Output the [x, y] coordinate of the center of the cell containing the given text.  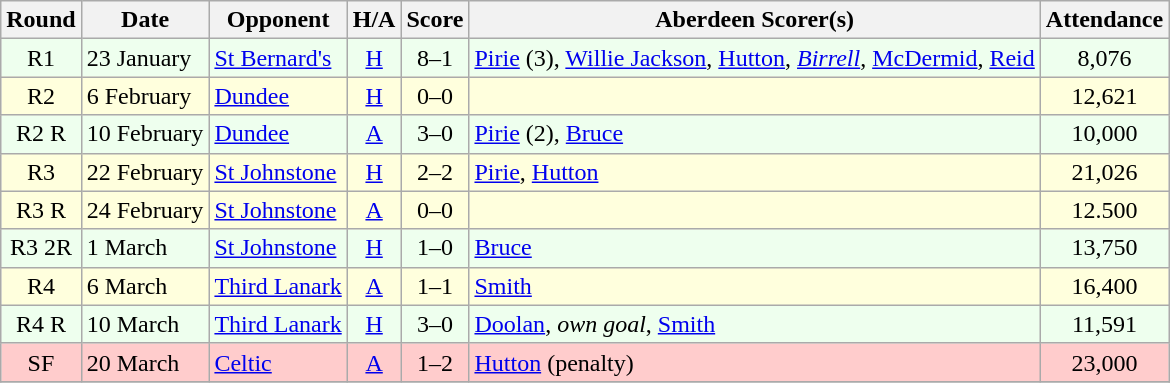
21,026 [1104, 172]
R1 [41, 58]
Aberdeen Scorer(s) [754, 20]
1–0 [435, 248]
Round [41, 20]
13,750 [1104, 248]
R4 R [41, 324]
Date [145, 20]
Celtic [278, 362]
SF [41, 362]
R3 R [41, 210]
1 March [145, 248]
Pirie (2), Bruce [754, 134]
Doolan, own goal, Smith [754, 324]
6 March [145, 286]
22 February [145, 172]
24 February [145, 210]
Bruce [754, 248]
Hutton (penalty) [754, 362]
R2 [41, 96]
2–2 [435, 172]
Smith [754, 286]
23,000 [1104, 362]
12,621 [1104, 96]
11,591 [1104, 324]
16,400 [1104, 286]
R3 2R [41, 248]
8,076 [1104, 58]
8–1 [435, 58]
12.500 [1104, 210]
23 January [145, 58]
St Bernard's [278, 58]
1–1 [435, 286]
R3 [41, 172]
R4 [41, 286]
Score [435, 20]
R2 R [41, 134]
10,000 [1104, 134]
10 March [145, 324]
H/A [374, 20]
Opponent [278, 20]
10 February [145, 134]
1–2 [435, 362]
Pirie, Hutton [754, 172]
Pirie (3), Willie Jackson, Hutton, Birrell, McDermid, Reid [754, 58]
20 March [145, 362]
Attendance [1104, 20]
6 February [145, 96]
